Find where the given text appears and provide that cell's center as [X, Y] coordinate. 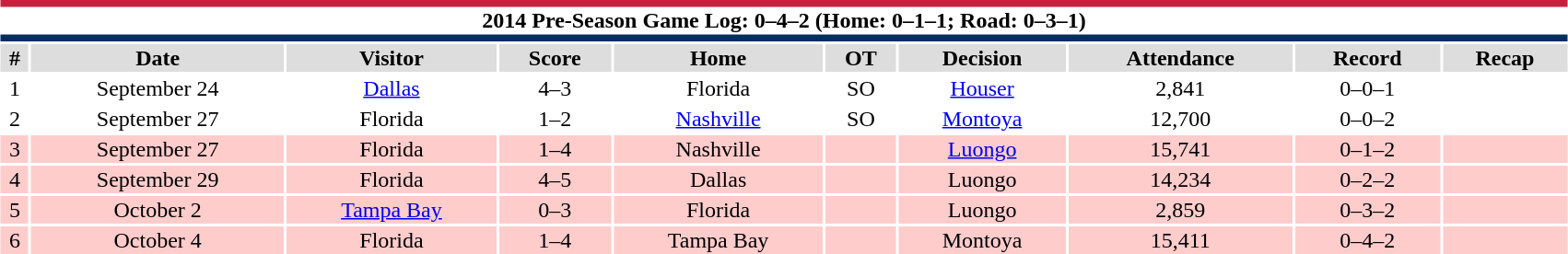
Visitor [392, 58]
Score [555, 58]
Decision [982, 58]
Attendance [1181, 58]
0–0–2 [1367, 119]
October 4 [158, 240]
2,859 [1181, 210]
0–2–2 [1367, 179]
September 29 [158, 179]
Record [1367, 58]
4–5 [555, 179]
Home [719, 58]
4–3 [555, 88]
2,841 [1181, 88]
October 2 [158, 210]
15,411 [1181, 240]
1–2 [555, 119]
0–3 [555, 210]
# [15, 58]
0–3–2 [1367, 210]
5 [15, 210]
0–4–2 [1367, 240]
6 [15, 240]
14,234 [1181, 179]
0–0–1 [1367, 88]
15,741 [1181, 149]
OT [860, 58]
2 [15, 119]
3 [15, 149]
Houser [982, 88]
Date [158, 58]
12,700 [1181, 119]
2014 Pre-Season Game Log: 0–4–2 (Home: 0–1–1; Road: 0–3–1) [784, 20]
September 24 [158, 88]
1 [15, 88]
4 [15, 179]
0–1–2 [1367, 149]
Recap [1505, 58]
